For the text-containing cell, return its midpoint in (X, Y) coordinate format. 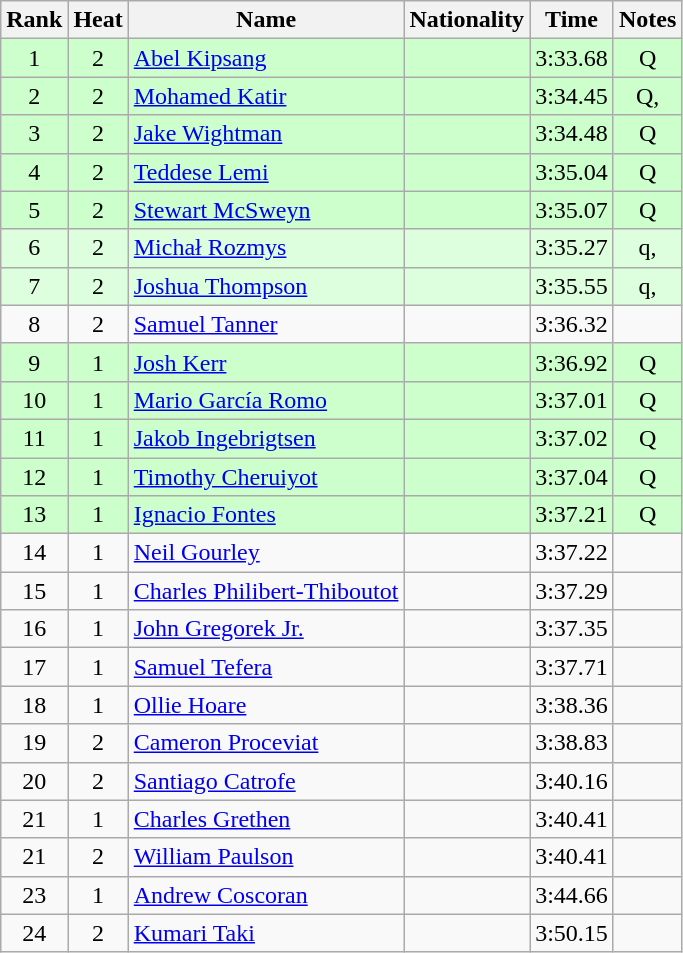
Michał Rozmys (266, 248)
Mohamed Katir (266, 96)
3:35.55 (572, 286)
17 (34, 667)
3:40.16 (572, 781)
Nationality (467, 20)
John Gregorek Jr. (266, 629)
10 (34, 400)
Santiago Catrofe (266, 781)
24 (34, 933)
3:37.35 (572, 629)
3:37.02 (572, 438)
5 (34, 210)
3:35.27 (572, 248)
4 (34, 172)
Samuel Tanner (266, 324)
Andrew Coscoran (266, 895)
3:50.15 (572, 933)
3:37.22 (572, 553)
16 (34, 629)
6 (34, 248)
Timothy Cheruiyot (266, 477)
3:33.68 (572, 58)
Notes (647, 20)
3:37.71 (572, 667)
12 (34, 477)
3:36.92 (572, 362)
13 (34, 515)
3:36.32 (572, 324)
15 (34, 591)
3:35.04 (572, 172)
3:37.04 (572, 477)
3:37.29 (572, 591)
3:37.21 (572, 515)
Kumari Taki (266, 933)
Ollie Hoare (266, 705)
Charles Philibert-Thiboutot (266, 591)
20 (34, 781)
3:38.83 (572, 743)
23 (34, 895)
14 (34, 553)
Teddese Lemi (266, 172)
Time (572, 20)
Q, (647, 96)
Heat (98, 20)
9 (34, 362)
3:34.45 (572, 96)
18 (34, 705)
Charles Grethen (266, 819)
3:35.07 (572, 210)
Name (266, 20)
Jake Wightman (266, 134)
Joshua Thompson (266, 286)
3:34.48 (572, 134)
Ignacio Fontes (266, 515)
7 (34, 286)
3:37.01 (572, 400)
3:38.36 (572, 705)
William Paulson (266, 857)
Rank (34, 20)
Jakob Ingebrigtsen (266, 438)
Stewart McSweyn (266, 210)
Josh Kerr (266, 362)
3:44.66 (572, 895)
11 (34, 438)
Mario García Romo (266, 400)
8 (34, 324)
Samuel Tefera (266, 667)
Cameron Proceviat (266, 743)
3 (34, 134)
Abel Kipsang (266, 58)
19 (34, 743)
Neil Gourley (266, 553)
